Scan for the cell matching the given text and deliver its (x, y) coordinate at center. 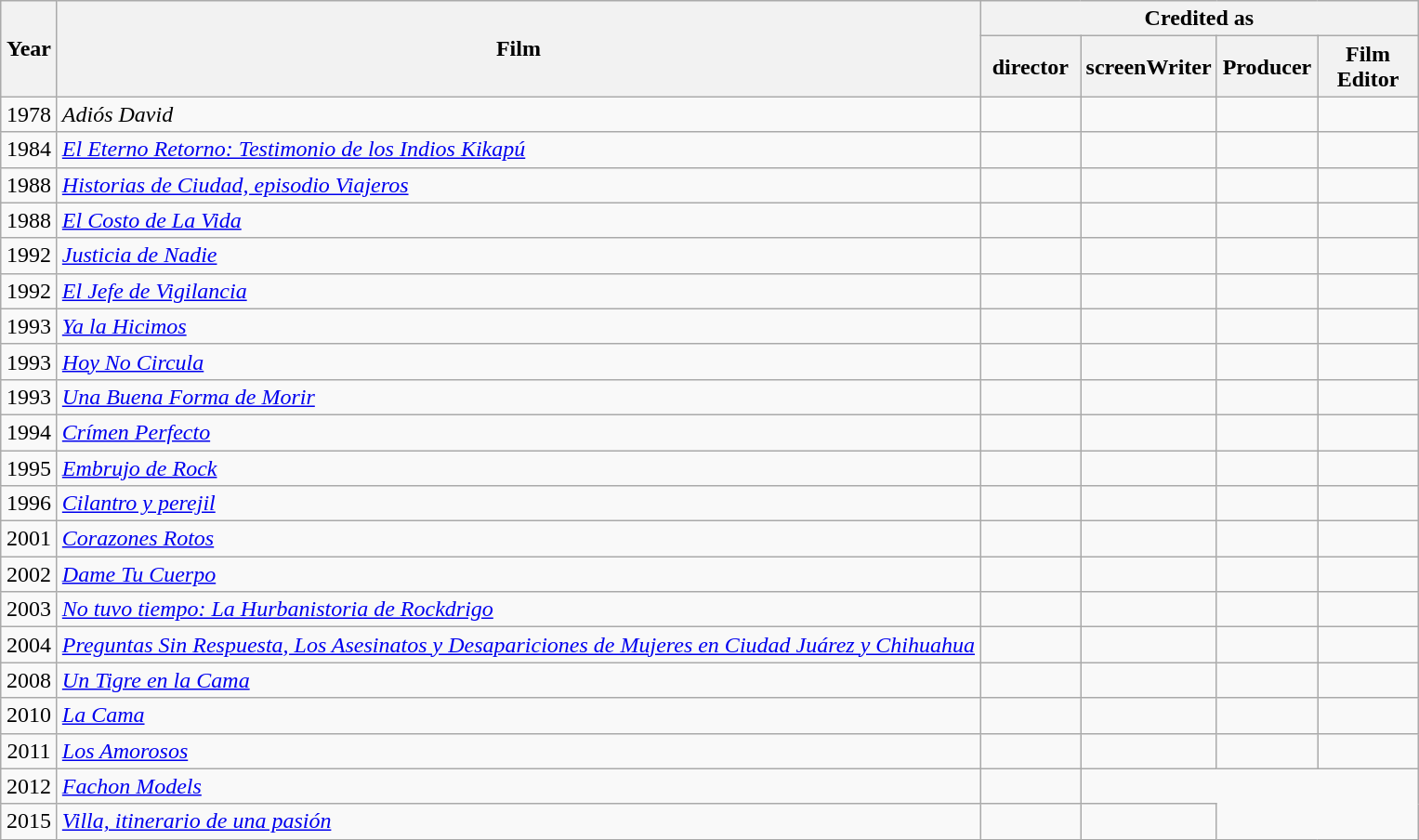
2012 (30, 786)
2004 (30, 645)
director (1030, 67)
Credited as (1199, 19)
Adiós David (519, 114)
Ya la Hicimos (519, 326)
screenWriter (1149, 67)
No tuvo tiempo: La Hurbanistoria de Rockdrigo (519, 610)
Una Buena Forma de Morir (519, 397)
1994 (30, 432)
Preguntas Sin Respuesta, Los Asesinatos y Desapariciones de Mujeres en Ciudad Juárez y Chihuahua (519, 645)
2003 (30, 610)
Historias de Ciudad, episodio Viajeros (519, 185)
Fachon Models (519, 786)
1984 (30, 150)
Los Amorosos (519, 751)
Producer (1268, 67)
2001 (30, 539)
Embrujo de Rock (519, 467)
2015 (30, 821)
La Cama (519, 715)
Film (519, 48)
Film Editor (1368, 67)
2008 (30, 680)
Villa, itinerario de una pasión (519, 821)
Crímen Perfecto (519, 432)
Year (30, 48)
1978 (30, 114)
Un Tigre en la Cama (519, 680)
2011 (30, 751)
El Jefe de Vigilancia (519, 291)
2010 (30, 715)
Dame Tu Cuerpo (519, 574)
1996 (30, 504)
2002 (30, 574)
Cilantro y perejil (519, 504)
El Costo de La Vida (519, 220)
Justicia de Nadie (519, 256)
1995 (30, 467)
El Eterno Retorno: Testimonio de los Indios Kikapú (519, 150)
Corazones Rotos (519, 539)
Hoy No Circula (519, 361)
